Search for the cell housing the specified text and yield its (x, y) center coordinate. 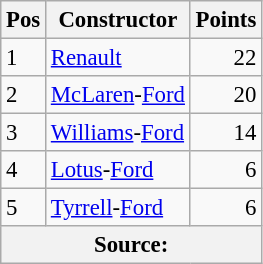
22 (226, 58)
3 (24, 133)
2 (24, 95)
Williams-Ford (118, 133)
20 (226, 95)
Pos (24, 20)
Constructor (118, 20)
Points (226, 20)
Source: (132, 245)
Lotus-Ford (118, 170)
4 (24, 170)
5 (24, 208)
1 (24, 58)
14 (226, 133)
Tyrrell-Ford (118, 208)
McLaren-Ford (118, 95)
Renault (118, 58)
